Locate the cell with the specified text and output its [x, y] center coordinate. 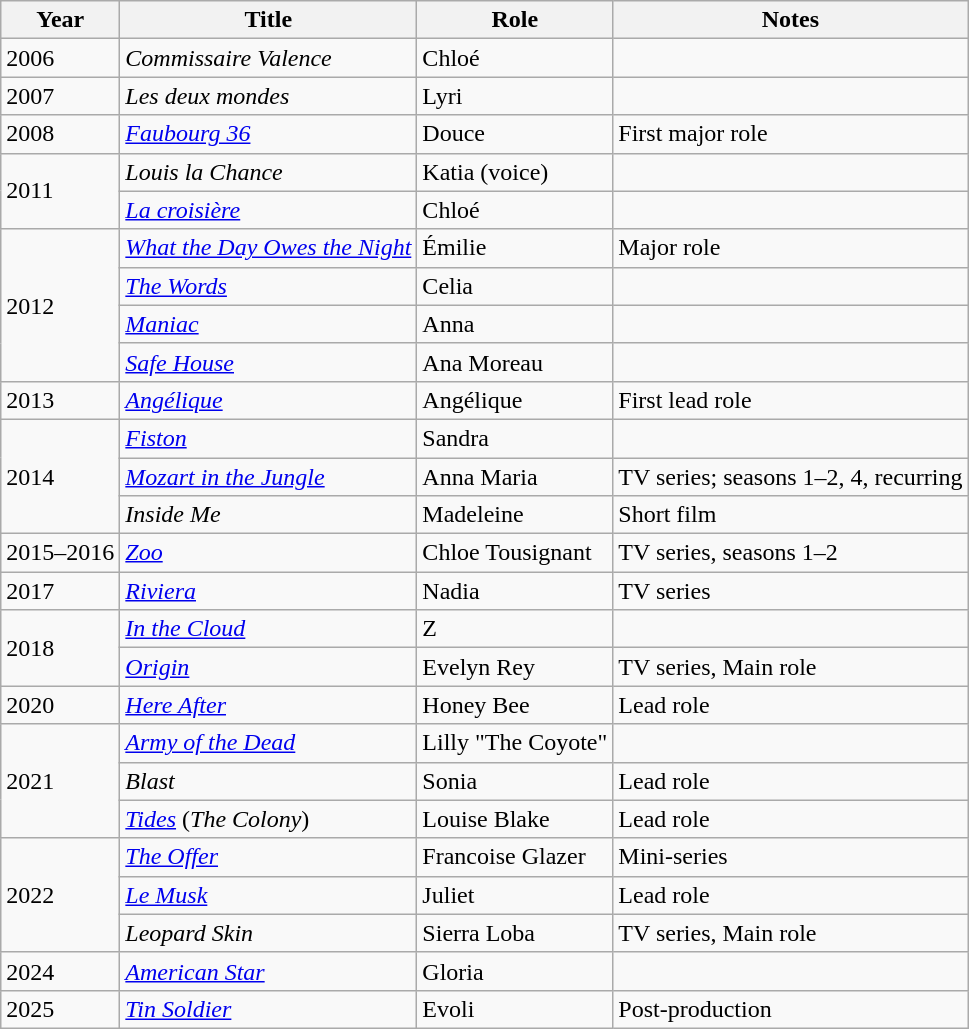
2024 [60, 971]
TV series; seasons 1–2, 4, recurring [790, 477]
Katia (voice) [515, 172]
Inside Me [268, 515]
Mini-series [790, 857]
The Words [268, 286]
Major role [790, 248]
Blast [268, 781]
What the Day Owes the Night [268, 248]
First lead role [790, 400]
2015–2016 [60, 553]
Army of the Dead [268, 743]
2020 [60, 705]
Celia [515, 286]
Title [268, 20]
Fiston [268, 438]
Here After [268, 705]
Les deux mondes [268, 96]
Safe House [268, 362]
Tin Soldier [268, 1009]
2011 [60, 191]
Year [60, 20]
Louise Blake [515, 819]
Lilly "The Coyote" [515, 743]
Origin [268, 667]
Notes [790, 20]
Anna [515, 324]
American Star [268, 971]
Anna Maria [515, 477]
Louis la Chance [268, 172]
Sandra [515, 438]
Juliet [515, 895]
Douce [515, 134]
Z [515, 629]
Short film [790, 515]
Sierra Loba [515, 933]
Ana Moreau [515, 362]
Chloe Tousignant [515, 553]
2022 [60, 895]
First major role [790, 134]
2014 [60, 476]
2008 [60, 134]
Commissaire Valence [268, 58]
Post-production [790, 1009]
2007 [60, 96]
Leopard Skin [268, 933]
Sonia [515, 781]
Francoise Glazer [515, 857]
Mozart in the Jungle [268, 477]
Émilie [515, 248]
In the Cloud [268, 629]
Riviera [268, 591]
2025 [60, 1009]
Role [515, 20]
Le Musk [268, 895]
Lyri [515, 96]
The Offer [268, 857]
Maniac [268, 324]
Gloria [515, 971]
Evelyn Rey [515, 667]
La croisière [268, 210]
Zoo [268, 553]
Honey Bee [515, 705]
Evoli [515, 1009]
TV series, seasons 1–2 [790, 553]
Nadia [515, 591]
2018 [60, 648]
Faubourg 36 [268, 134]
2021 [60, 781]
2017 [60, 591]
Madeleine [515, 515]
2012 [60, 305]
Tides (The Colony) [268, 819]
2013 [60, 400]
2006 [60, 58]
TV series [790, 591]
